Provide the (x, y) coordinate of the cell's center where the given text is located.  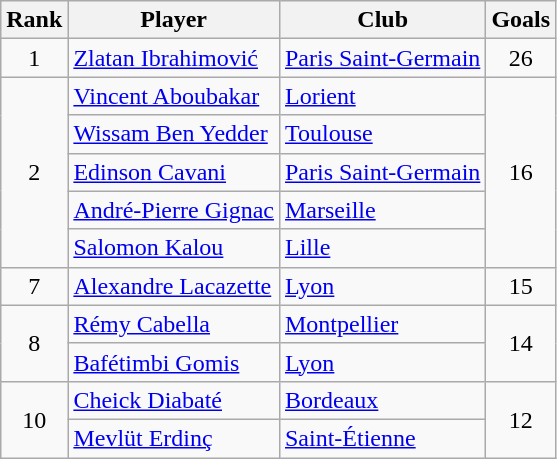
1 (34, 58)
Zlatan Ibrahimović (174, 58)
Wissam Ben Yedder (174, 134)
Bafétimbi Gomis (174, 362)
Toulouse (382, 134)
Montpellier (382, 324)
10 (34, 419)
Player (174, 20)
7 (34, 286)
Mevlüt Erdinç (174, 438)
Lille (382, 248)
12 (521, 419)
Salomon Kalou (174, 248)
Club (382, 20)
14 (521, 343)
Saint-Étienne (382, 438)
Edinson Cavani (174, 172)
Rank (34, 20)
André-Pierre Gignac (174, 210)
Rémy Cabella (174, 324)
Bordeaux (382, 400)
Vincent Aboubakar (174, 96)
Marseille (382, 210)
Lorient (382, 96)
Alexandre Lacazette (174, 286)
16 (521, 172)
2 (34, 172)
8 (34, 343)
Goals (521, 20)
Cheick Diabaté (174, 400)
26 (521, 58)
15 (521, 286)
